Return the (x, y) coordinate for the center point of the cell that contains the specified text.  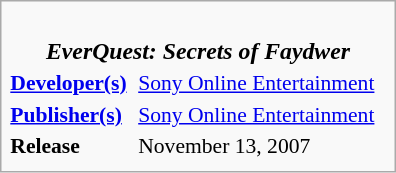
Developer(s) (72, 83)
Publisher(s) (72, 114)
Release (72, 146)
EverQuest: Secrets of Faydwer (198, 38)
November 13, 2007 (262, 146)
